Find where the given text appears and provide that cell's center as (X, Y) coordinate. 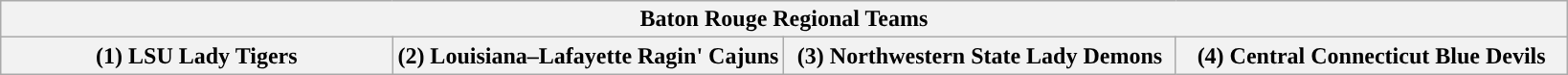
(3) Northwestern State Lady Demons (980, 56)
(4) Central Connecticut Blue Devils (1371, 56)
(2) Louisiana–Lafayette Ragin' Cajuns (588, 56)
Baton Rouge Regional Teams (784, 19)
(1) LSU Lady Tigers (197, 56)
